Return the [X, Y] coordinate for the center point of the cell that contains the specified text.  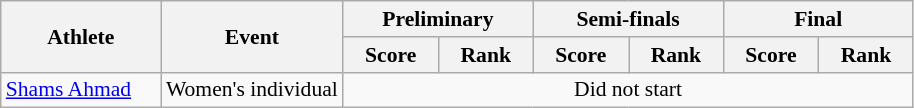
Preliminary [438, 19]
Shams Ahmad [81, 90]
Women's individual [252, 90]
Athlete [81, 36]
Event [252, 36]
Did not start [628, 90]
Final [818, 19]
Semi-finals [628, 19]
